Search for the cell housing the specified text and yield its (X, Y) center coordinate. 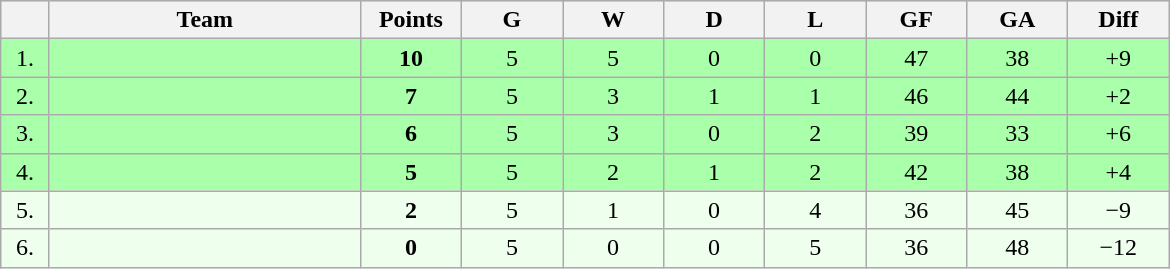
1. (26, 58)
2. (26, 96)
−12 (1118, 248)
Points (410, 20)
10 (410, 58)
3. (26, 134)
46 (916, 96)
Team (204, 20)
L (816, 20)
+6 (1118, 134)
Diff (1118, 20)
4. (26, 172)
45 (1018, 210)
42 (916, 172)
44 (1018, 96)
+2 (1118, 96)
−9 (1118, 210)
W (612, 20)
7 (410, 96)
39 (916, 134)
6. (26, 248)
GF (916, 20)
GA (1018, 20)
5. (26, 210)
47 (916, 58)
D (714, 20)
+9 (1118, 58)
33 (1018, 134)
4 (816, 210)
+4 (1118, 172)
48 (1018, 248)
G (512, 20)
6 (410, 134)
